Scan for the cell matching the given text and deliver its [X, Y] coordinate at center. 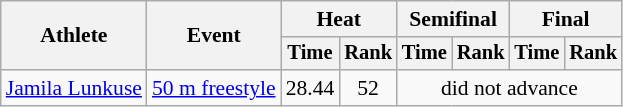
Athlete [74, 36]
Heat [339, 19]
Event [214, 36]
Jamila Lunkuse [74, 88]
50 m freestyle [214, 88]
did not advance [510, 88]
Final [565, 19]
52 [368, 88]
Semifinal [453, 19]
28.44 [310, 88]
